From the cell containing the given text, extract its center point as [X, Y] coordinate. 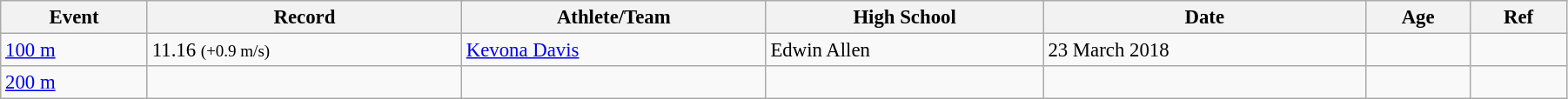
High School [905, 17]
23 March 2018 [1204, 50]
Event [75, 17]
Kevona Davis [613, 50]
Age [1418, 17]
11.16 (+0.9 m/s) [305, 50]
Ref [1519, 17]
Edwin Allen [905, 50]
Date [1204, 17]
Athlete/Team [613, 17]
Record [305, 17]
200 m [75, 82]
100 m [75, 50]
